Locate the cell with the specified text and output its [X, Y] center coordinate. 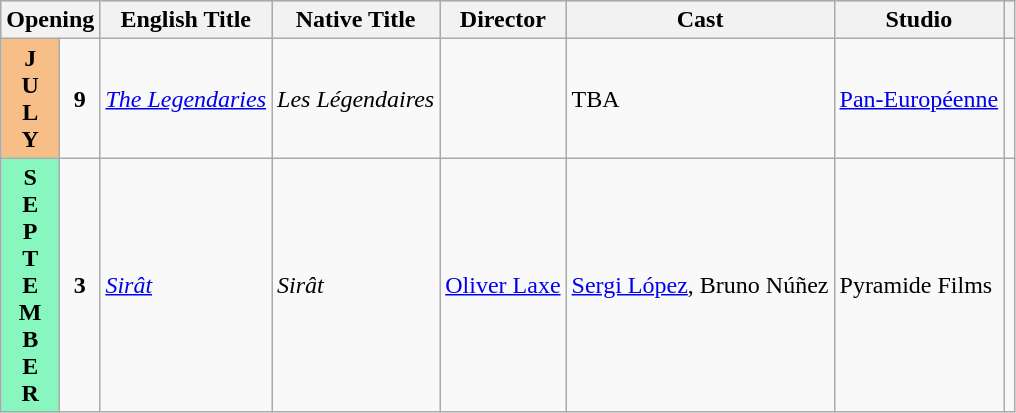
9 [80, 98]
Les Légendaires [356, 98]
Oliver Laxe [503, 285]
Pyramide Films [919, 285]
Sergi López, Bruno Núñez [700, 285]
English Title [186, 20]
Opening [50, 20]
3 [80, 285]
TBA [700, 98]
The Legendaries [186, 98]
JULY [30, 98]
Pan-Européenne [919, 98]
SEPTEMBER [30, 285]
Studio [919, 20]
Director [503, 20]
Native Title [356, 20]
Cast [700, 20]
